Scan for the cell matching the given text and deliver its [x, y] coordinate at center. 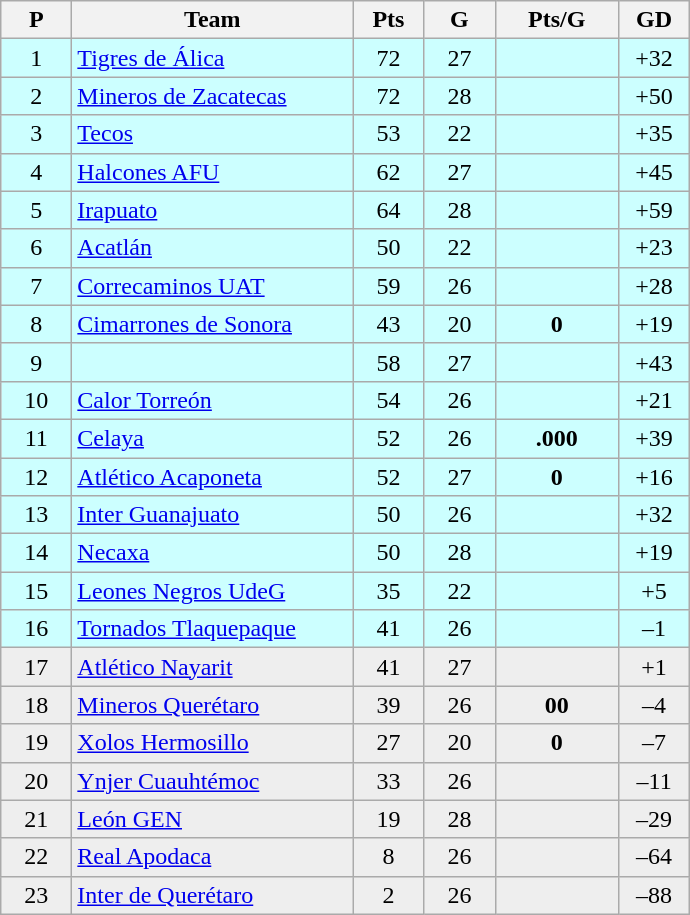
62 [388, 172]
Necaxa [212, 553]
Atlético Nayarit [212, 667]
G [460, 20]
Team [212, 20]
4 [36, 172]
–64 [654, 857]
Mineros de Zacatecas [212, 96]
Tigres de Álica [212, 58]
GD [654, 20]
.000 [557, 438]
Pts [388, 20]
León GEN [212, 819]
Tornados Tlaquepaque [212, 629]
3 [36, 134]
9 [36, 362]
11 [36, 438]
–88 [654, 895]
+23 [654, 248]
+5 [654, 591]
Calor Torreón [212, 400]
Cimarrones de Sonora [212, 324]
+43 [654, 362]
58 [388, 362]
+45 [654, 172]
+35 [654, 134]
17 [36, 667]
Leones Negros UdeG [212, 591]
16 [36, 629]
59 [388, 286]
Real Apodaca [212, 857]
+39 [654, 438]
64 [388, 210]
+1 [654, 667]
Pts/G [557, 20]
–7 [654, 743]
Irapuato [212, 210]
1 [36, 58]
Ynjer Cuauhtémoc [212, 781]
53 [388, 134]
13 [36, 515]
54 [388, 400]
–4 [654, 705]
15 [36, 591]
43 [388, 324]
Tecos [212, 134]
Inter Guanajuato [212, 515]
33 [388, 781]
12 [36, 477]
+59 [654, 210]
6 [36, 248]
Halcones AFU [212, 172]
–1 [654, 629]
39 [388, 705]
23 [36, 895]
Acatlán [212, 248]
Atlético Acaponeta [212, 477]
14 [36, 553]
P [36, 20]
7 [36, 286]
35 [388, 591]
00 [557, 705]
Celaya [212, 438]
5 [36, 210]
+50 [654, 96]
Inter de Querétaro [212, 895]
18 [36, 705]
Correcaminos UAT [212, 286]
Xolos Hermosillo [212, 743]
21 [36, 819]
+16 [654, 477]
–29 [654, 819]
10 [36, 400]
–11 [654, 781]
+28 [654, 286]
Mineros Querétaro [212, 705]
+21 [654, 400]
